For the text-containing cell, return its midpoint in [x, y] coordinate format. 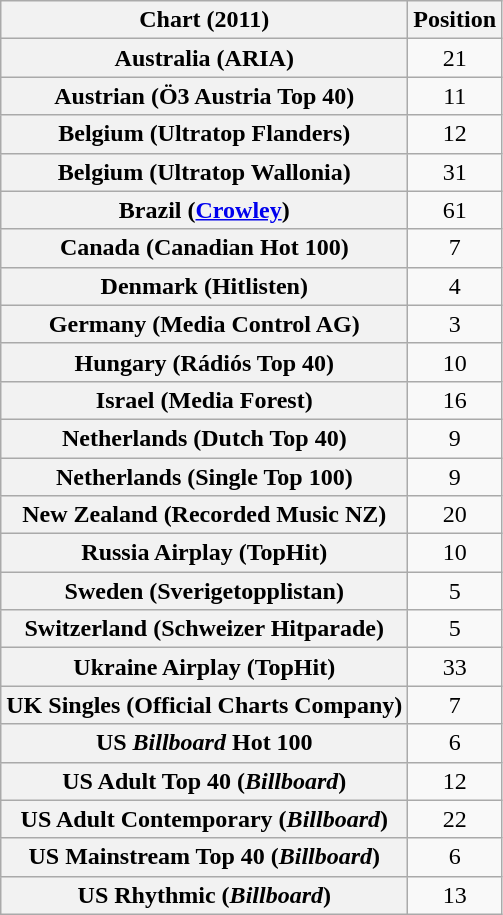
Chart (2011) [204, 20]
13 [455, 895]
31 [455, 172]
11 [455, 96]
20 [455, 515]
Netherlands (Single Top 100) [204, 477]
3 [455, 324]
Austrian (Ö3 Austria Top 40) [204, 96]
Switzerland (Schweizer Hitparade) [204, 629]
16 [455, 400]
Israel (Media Forest) [204, 400]
US Mainstream Top 40 (Billboard) [204, 857]
US Rhythmic (Billboard) [204, 895]
Australia (ARIA) [204, 58]
US Billboard Hot 100 [204, 743]
Netherlands (Dutch Top 40) [204, 438]
Brazil (Crowley) [204, 210]
Ukraine Airplay (TopHit) [204, 667]
Hungary (Rádiós Top 40) [204, 362]
UK Singles (Official Charts Company) [204, 705]
Russia Airplay (TopHit) [204, 553]
New Zealand (Recorded Music NZ) [204, 515]
Position [455, 20]
22 [455, 819]
33 [455, 667]
Germany (Media Control AG) [204, 324]
Canada (Canadian Hot 100) [204, 248]
4 [455, 286]
Denmark (Hitlisten) [204, 286]
Belgium (Ultratop Flanders) [204, 134]
US Adult Contemporary (Billboard) [204, 819]
Sweden (Sverigetopplistan) [204, 591]
21 [455, 58]
US Adult Top 40 (Billboard) [204, 781]
Belgium (Ultratop Wallonia) [204, 172]
61 [455, 210]
